Identify which cell holds the provided text, then report its [X, Y] central coordinate. 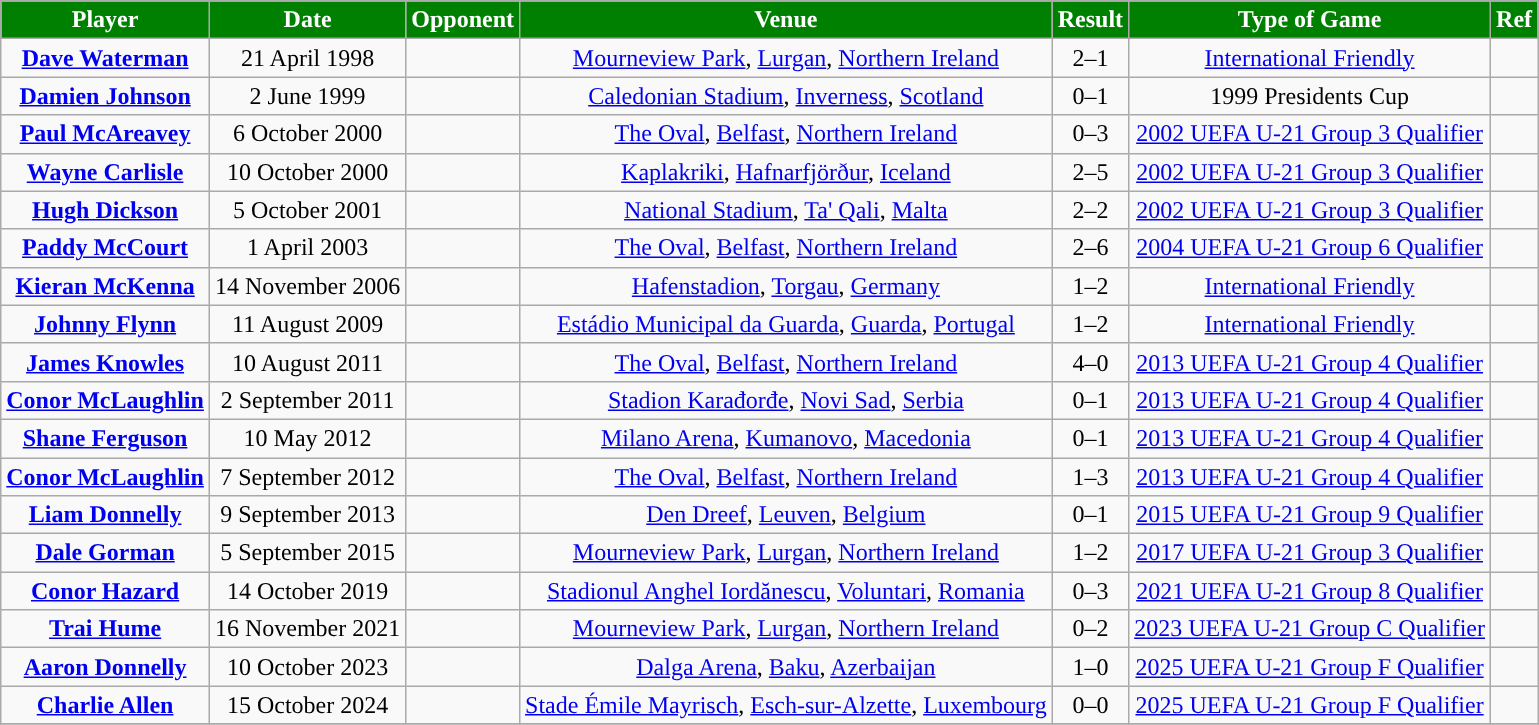
4–0 [1090, 362]
National Stadium, Ta' Qali, Malta [786, 210]
Paul McAreavey [106, 134]
0–2 [1090, 629]
2–1 [1090, 58]
Stadion Karađorđe, Novi Sad, Serbia [786, 400]
2 June 1999 [307, 96]
Aaron Donnelly [106, 667]
Stadionul Anghel Iordănescu, Voluntari, Romania [786, 591]
Player [106, 20]
5 October 2001 [307, 210]
Ref [1514, 20]
2 September 2011 [307, 400]
14 November 2006 [307, 286]
Hugh Dickson [106, 210]
Caledonian Stadium, Inverness, Scotland [786, 96]
2021 UEFA U-21 Group 8 Qualifier [1310, 591]
1–3 [1090, 477]
Estádio Municipal da Guarda, Guarda, Portugal [786, 324]
Date [307, 20]
2015 UEFA U-21 Group 9 Qualifier [1310, 515]
5 September 2015 [307, 553]
10 October 2000 [307, 172]
Milano Arena, Kumanovo, Macedonia [786, 438]
Dalga Arena, Baku, Azerbaijan [786, 667]
10 August 2011 [307, 362]
1–0 [1090, 667]
14 October 2019 [307, 591]
2–5 [1090, 172]
Kieran McKenna [106, 286]
Damien Johnson [106, 96]
Den Dreef, Leuven, Belgium [786, 515]
James Knowles [106, 362]
Kaplakriki, Hafnarfjörður, Iceland [786, 172]
2004 UEFA U-21 Group 6 Qualifier [1310, 248]
1 April 2003 [307, 248]
9 September 2013 [307, 515]
Dale Gorman [106, 553]
15 October 2024 [307, 705]
7 September 2012 [307, 477]
16 November 2021 [307, 629]
1999 Presidents Cup [1310, 96]
Opponent [463, 20]
Paddy McCourt [106, 248]
2–6 [1090, 248]
21 April 1998 [307, 58]
Hafenstadion, Torgau, Germany [786, 286]
Wayne Carlisle [106, 172]
Conor Hazard [106, 591]
6 October 2000 [307, 134]
0–0 [1090, 705]
Shane Ferguson [106, 438]
Type of Game [1310, 20]
2017 UEFA U-21 Group 3 Qualifier [1310, 553]
10 October 2023 [307, 667]
11 August 2009 [307, 324]
Venue [786, 20]
2023 UEFA U-21 Group C Qualifier [1310, 629]
Trai Hume [106, 629]
Dave Waterman [106, 58]
10 May 2012 [307, 438]
Johnny Flynn [106, 324]
2–2 [1090, 210]
Charlie Allen [106, 705]
Result [1090, 20]
Stade Émile Mayrisch, Esch-sur-Alzette, Luxembourg [786, 705]
Liam Donnelly [106, 515]
